Determine the (X, Y) coordinate at the center of the cell enclosing the given text.  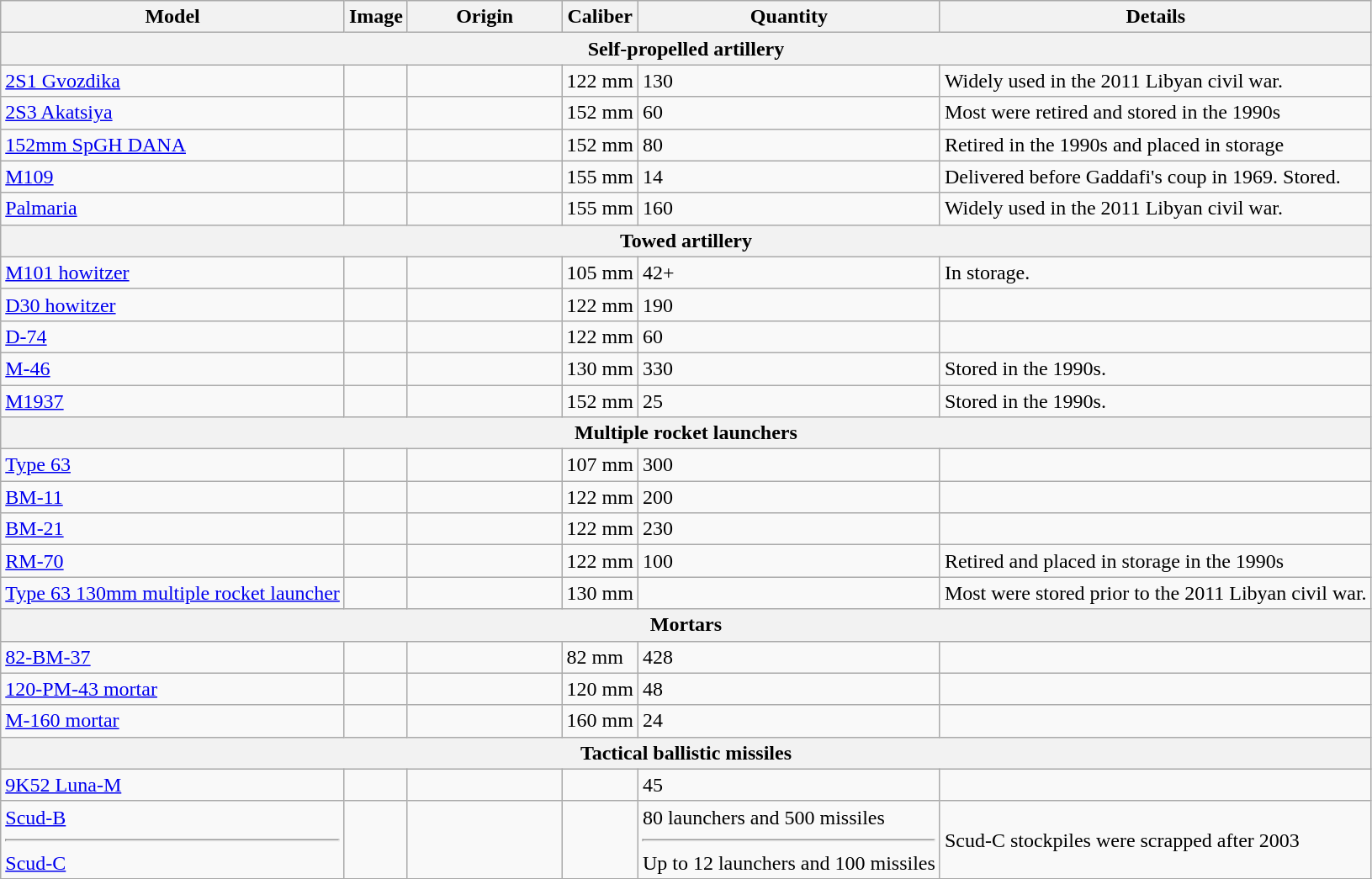
2S1 Gvozdika (173, 81)
14 (789, 177)
230 (789, 529)
152mm SpGH DANA (173, 145)
120-PM-43 mortar (173, 689)
160 mm (600, 721)
130 (789, 81)
Type 63 130mm multiple rocket launcher (173, 593)
Scud-B Scud-C (173, 839)
107 mm (600, 465)
24 (789, 721)
BM-21 (173, 529)
Type 63 (173, 465)
Scud-C stockpiles were scrapped after 2003 (1156, 839)
M109 (173, 177)
48 (789, 689)
Image (375, 17)
In storage. (1156, 273)
Palmaria (173, 209)
Caliber (600, 17)
330 (789, 368)
120 mm (600, 689)
105 mm (600, 273)
Tactical ballistic missiles (686, 753)
D30 howitzer (173, 304)
42+ (789, 273)
M1937 (173, 401)
M-160 mortar (173, 721)
Model (173, 17)
2S3 Akatsiya (173, 113)
Towed artillery (686, 241)
Retired and placed in storage in the 1990s (1156, 561)
80 (789, 145)
Most were retired and stored in the 1990s (1156, 113)
160 (789, 209)
82 mm (600, 657)
M-46 (173, 368)
D-74 (173, 336)
Retired in the 1990s and placed in storage (1156, 145)
82-BM-37 (173, 657)
200 (789, 497)
Quantity (789, 17)
80 launchers and 500 missiles Up to 12 launchers and 100 missiles (789, 839)
BM-11 (173, 497)
Mortars (686, 625)
9K52 Luna-M (173, 785)
25 (789, 401)
428 (789, 657)
Self-propelled artillery (686, 49)
M101 howitzer (173, 273)
Delivered before Gaddafi's coup in 1969. Stored. (1156, 177)
45 (789, 785)
Origin (485, 17)
Multiple rocket launchers (686, 433)
190 (789, 304)
Details (1156, 17)
100 (789, 561)
300 (789, 465)
RM-70 (173, 561)
Most were stored prior to the 2011 Libyan civil war. (1156, 593)
